Identify which cell holds the provided text, then report its [X, Y] central coordinate. 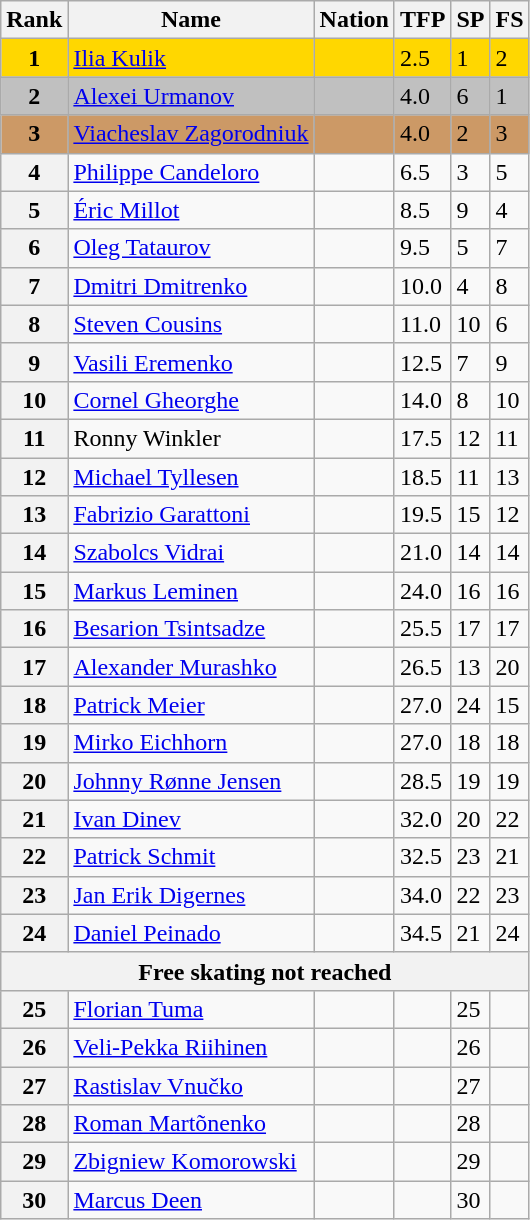
Rank [34, 20]
18.5 [422, 477]
SP [470, 20]
Steven Cousins [191, 324]
17.5 [422, 438]
11.0 [422, 324]
Alexander Murashko [191, 667]
Zbigniew Komorowski [191, 1162]
Dmitri Dmitrenko [191, 286]
Alexei Urmanov [191, 96]
Fabrizio Garattoni [191, 515]
Name [191, 20]
Veli-Pekka Riihinen [191, 1047]
Ronny Winkler [191, 438]
FS [510, 20]
19.5 [422, 515]
Free skating not reached [265, 971]
34.0 [422, 895]
Roman Martõnenko [191, 1124]
Ilia Kulik [191, 58]
Cornel Gheorghe [191, 400]
Rastislav Vnučko [191, 1085]
21.0 [422, 553]
9.5 [422, 248]
Marcus Deen [191, 1200]
Besarion Tsintsadze [191, 629]
Johnny Rønne Jensen [191, 781]
TFP [422, 20]
Jan Erik Digernes [191, 895]
Viacheslav Zagorodniuk [191, 134]
32.5 [422, 857]
26.5 [422, 667]
Ivan Dinev [191, 819]
24.0 [422, 591]
Éric Millot [191, 210]
10.0 [422, 286]
Oleg Tataurov [191, 248]
2.5 [422, 58]
Patrick Meier [191, 705]
Florian Tuma [191, 1009]
Mirko Eichhorn [191, 743]
Szabolcs Vidrai [191, 553]
Patrick Schmit [191, 857]
Philippe Candeloro [191, 172]
34.5 [422, 933]
Nation [354, 20]
Markus Leminen [191, 591]
Vasili Eremenko [191, 362]
14.0 [422, 400]
28.5 [422, 781]
6.5 [422, 172]
12.5 [422, 362]
Michael Tyllesen [191, 477]
Daniel Peinado [191, 933]
32.0 [422, 819]
25.5 [422, 629]
8.5 [422, 210]
